Provide the [X, Y] coordinate of the cell's center where the given text is located.  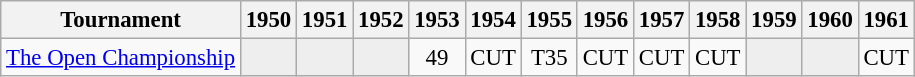
49 [437, 58]
1950 [268, 20]
1961 [886, 20]
1954 [493, 20]
1955 [549, 20]
1957 [661, 20]
1952 [381, 20]
Tournament [121, 20]
1958 [718, 20]
The Open Championship [121, 58]
1953 [437, 20]
1951 [325, 20]
1959 [774, 20]
T35 [549, 58]
1960 [830, 20]
1956 [605, 20]
